Locate the cell with the specified text and output its [X, Y] center coordinate. 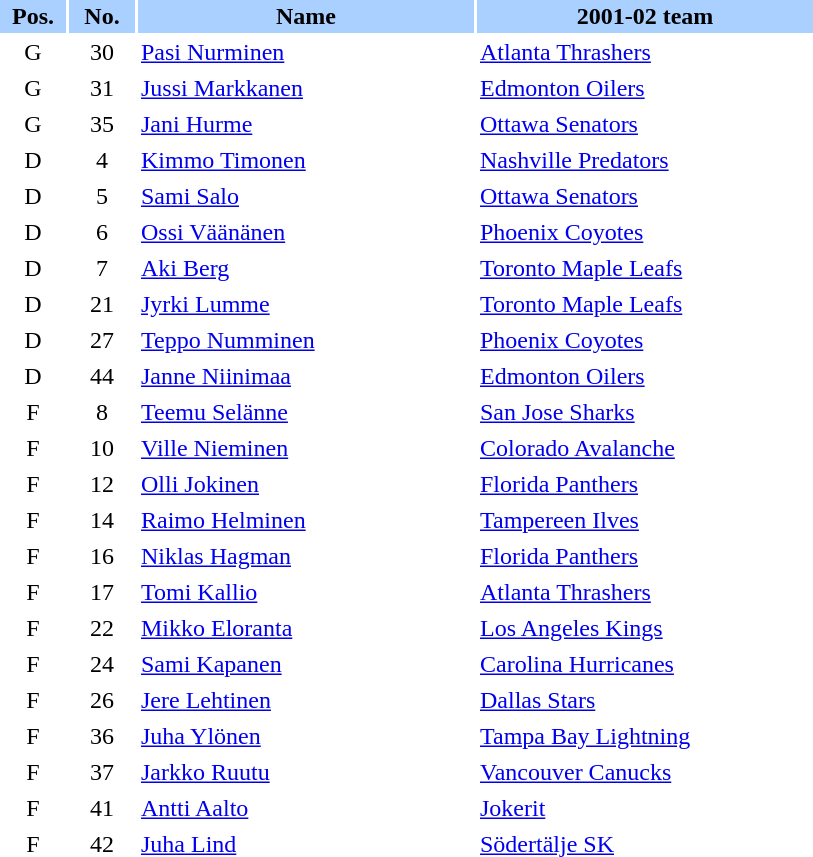
Pos. [33, 16]
24 [102, 664]
Ville Nieminen [306, 448]
Jere Lehtinen [306, 700]
Ossi Väänänen [306, 232]
7 [102, 268]
Tomi Kallio [306, 592]
Carolina Hurricanes [645, 664]
26 [102, 700]
35 [102, 124]
Jarkko Ruutu [306, 772]
2001-02 team [645, 16]
Los Angeles Kings [645, 628]
Colorado Avalanche [645, 448]
4 [102, 160]
Antti Aalto [306, 808]
Teppo Numminen [306, 340]
37 [102, 772]
San Jose Sharks [645, 412]
Nashville Predators [645, 160]
6 [102, 232]
Sami Kapanen [306, 664]
14 [102, 520]
Jussi Markkanen [306, 88]
Tampereen Ilves [645, 520]
Pasi Nurminen [306, 52]
10 [102, 448]
Jyrki Lumme [306, 304]
Aki Berg [306, 268]
36 [102, 736]
41 [102, 808]
Janne Niinimaa [306, 376]
12 [102, 484]
31 [102, 88]
Kimmo Timonen [306, 160]
21 [102, 304]
Tampa Bay Lightning [645, 736]
Dallas Stars [645, 700]
16 [102, 556]
5 [102, 196]
27 [102, 340]
Teemu Selänne [306, 412]
Niklas Hagman [306, 556]
No. [102, 16]
Jani Hurme [306, 124]
22 [102, 628]
Vancouver Canucks [645, 772]
30 [102, 52]
Mikko Eloranta [306, 628]
Raimo Helminen [306, 520]
44 [102, 376]
Jokerit [645, 808]
Olli Jokinen [306, 484]
Name [306, 16]
8 [102, 412]
Sami Salo [306, 196]
17 [102, 592]
Juha Ylönen [306, 736]
